Output the (x, y) coordinate of the center of the cell containing the given text.  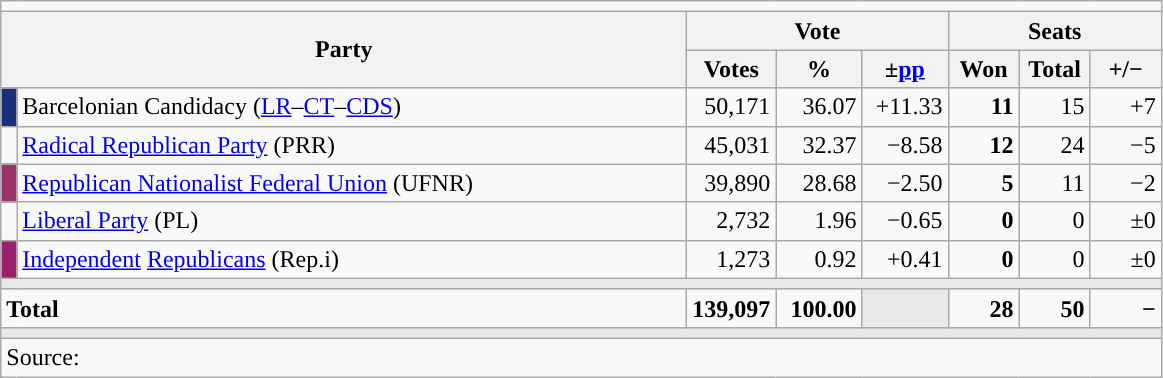
Source: (581, 357)
Votes (732, 69)
5 (984, 183)
32.37 (819, 145)
Liberal Party (PL) (352, 221)
±pp (905, 69)
% (819, 69)
Republican Nationalist Federal Union (UFNR) (352, 183)
139,097 (732, 308)
39,890 (732, 183)
Vote (818, 31)
Won (984, 69)
−2 (1126, 183)
Independent Republicans (Rep.i) (352, 259)
Seats (1054, 31)
100.00 (819, 308)
45,031 (732, 145)
+0.41 (905, 259)
1,273 (732, 259)
50 (1054, 308)
+7 (1126, 107)
0.92 (819, 259)
Party (344, 50)
−2.50 (905, 183)
−8.58 (905, 145)
24 (1054, 145)
− (1126, 308)
36.07 (819, 107)
15 (1054, 107)
50,171 (732, 107)
2,732 (732, 221)
+11.33 (905, 107)
−5 (1126, 145)
Radical Republican Party (PRR) (352, 145)
1.96 (819, 221)
12 (984, 145)
28 (984, 308)
28.68 (819, 183)
Barcelonian Candidacy (LR–CT–CDS) (352, 107)
+/− (1126, 69)
−0.65 (905, 221)
